Extract the [X, Y] coordinate from the center of the cell holding the provided text.  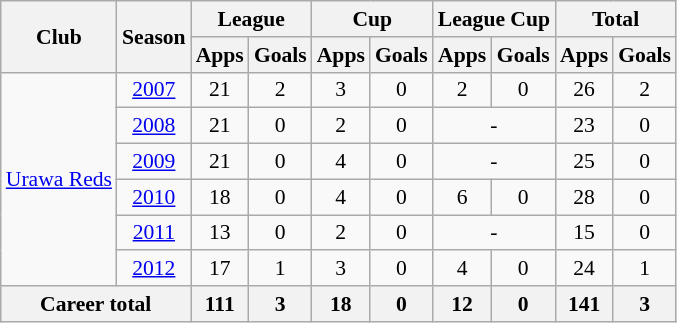
24 [584, 269]
23 [584, 126]
15 [584, 233]
Club [59, 36]
111 [220, 304]
12 [462, 304]
Cup [372, 19]
26 [584, 90]
2009 [154, 162]
141 [584, 304]
28 [584, 197]
13 [220, 233]
League [252, 19]
25 [584, 162]
Season [154, 36]
Career total [96, 304]
2007 [154, 90]
17 [220, 269]
2008 [154, 126]
Total [616, 19]
2011 [154, 233]
League Cup [494, 19]
2010 [154, 197]
2012 [154, 269]
6 [462, 197]
Urawa Reds [59, 179]
